Return [x, y] of the center of cell containing provided text 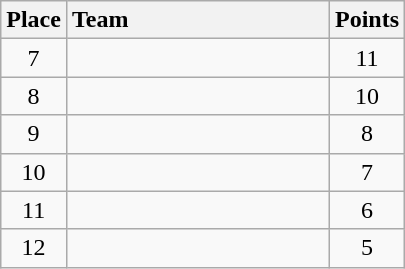
Place [34, 20]
6 [368, 210]
5 [368, 248]
9 [34, 134]
Team [198, 20]
Points [368, 20]
12 [34, 248]
